Return the [x, y] coordinate for the center point of the cell that contains the specified text.  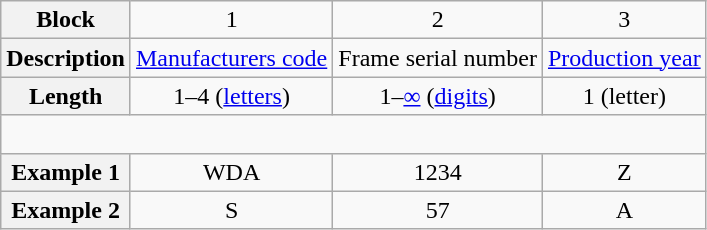
3 [624, 20]
S [231, 210]
A [624, 210]
Z [624, 172]
Production year [624, 58]
Block [66, 20]
Description [66, 58]
1 (letter) [624, 96]
Example 1 [66, 172]
1–∞ (digits) [438, 96]
Manufacturers code [231, 58]
Frame serial number [438, 58]
57 [438, 210]
1234 [438, 172]
Length [66, 96]
1 [231, 20]
WDA [231, 172]
1–4 (letters) [231, 96]
2 [438, 20]
Example 2 [66, 210]
